For the text-containing cell, return its midpoint in (x, y) coordinate format. 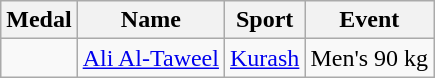
Men's 90 kg (370, 58)
Event (370, 20)
Ali Al-Taweel (150, 58)
Kurash (264, 58)
Sport (264, 20)
Name (150, 20)
Medal (39, 20)
